Identify which cell holds the provided text, then report its (X, Y) central coordinate. 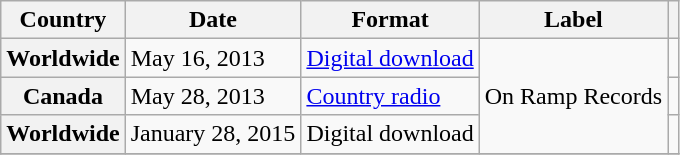
May 16, 2013 (213, 58)
May 28, 2013 (213, 96)
Country (63, 20)
Canada (63, 96)
Date (213, 20)
January 28, 2015 (213, 134)
Label (573, 20)
Country radio (390, 96)
Format (390, 20)
On Ramp Records (573, 96)
